From the cell containing the given text, extract its center point as (x, y) coordinate. 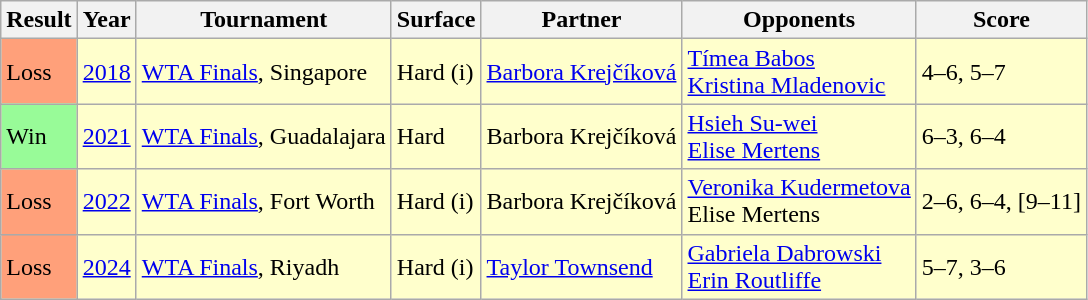
2021 (106, 136)
2018 (106, 72)
2024 (106, 266)
Hsieh Su-wei Elise Mertens (799, 136)
5–7, 3–6 (1001, 266)
Score (1001, 20)
Tournament (264, 20)
Hard (436, 136)
Tímea Babos Kristina Mladenovic (799, 72)
6–3, 6–4 (1001, 136)
Veronika Kudermetova Elise Mertens (799, 202)
WTA Finals, Guadalajara (264, 136)
Year (106, 20)
Result (39, 20)
Taylor Townsend (582, 266)
WTA Finals, Singapore (264, 72)
WTA Finals, Fort Worth (264, 202)
Opponents (799, 20)
2–6, 6–4, [9–11] (1001, 202)
Win (39, 136)
Gabriela Dabrowski Erin Routliffe (799, 266)
WTA Finals, Riyadh (264, 266)
Partner (582, 20)
4–6, 5–7 (1001, 72)
2022 (106, 202)
Surface (436, 20)
